Return [X, Y] of the center of cell containing provided text 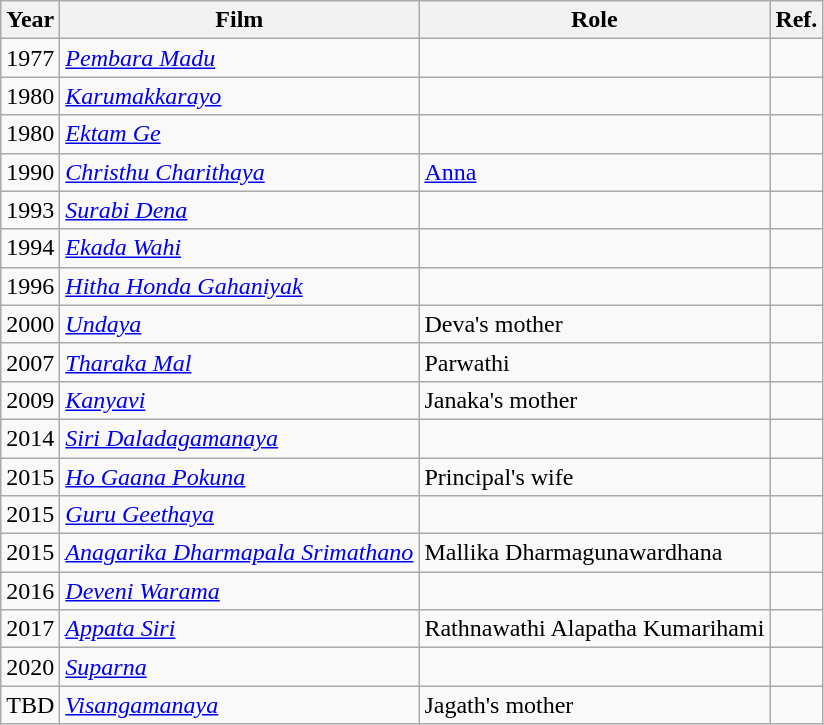
Guru Geethaya [240, 515]
Janaka's mother [594, 400]
Surabi Dena [240, 210]
Tharaka Mal [240, 362]
2000 [30, 324]
Deva's mother [594, 324]
1996 [30, 286]
Suparna [240, 667]
Deveni Warama [240, 591]
1977 [30, 58]
Visangamanaya [240, 705]
Mallika Dharmagunawardhana [594, 553]
1990 [30, 172]
Ho Gaana Pokuna [240, 477]
Karumakkarayo [240, 96]
Principal's wife [594, 477]
Role [594, 20]
Siri Daladagamanaya [240, 438]
Ekada Wahi [240, 248]
Hitha Honda Gahaniyak [240, 286]
TBD [30, 705]
1993 [30, 210]
Christhu Charithaya [240, 172]
Ektam Ge [240, 134]
Rathnawathi Alapatha Kumarihami [594, 629]
1994 [30, 248]
Year [30, 20]
Film [240, 20]
2014 [30, 438]
Undaya [240, 324]
Anagarika Dharmapala Srimathano [240, 553]
Ref. [796, 20]
Jagath's mother [594, 705]
2009 [30, 400]
Kanyavi [240, 400]
2016 [30, 591]
Pembara Madu [240, 58]
2007 [30, 362]
2020 [30, 667]
Appata Siri [240, 629]
Parwathi [594, 362]
Anna [594, 172]
2017 [30, 629]
